Determine the [x, y] coordinate at the center of the cell enclosing the given text.  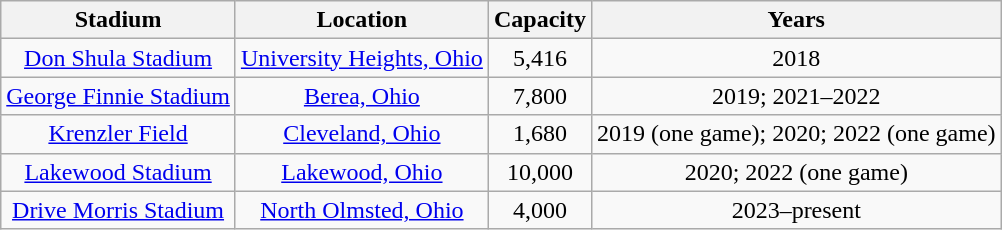
2019; 2021–2022 [796, 96]
North Olmsted, Ohio [362, 210]
2023–present [796, 210]
Lakewood Stadium [118, 172]
Capacity [540, 20]
2020; 2022 (one game) [796, 172]
George Finnie Stadium [118, 96]
10,000 [540, 172]
7,800 [540, 96]
4,000 [540, 210]
Cleveland, Ohio [362, 134]
2018 [796, 58]
Lakewood, Ohio [362, 172]
Location [362, 20]
Krenzler Field [118, 134]
5,416 [540, 58]
Stadium [118, 20]
2019 (one game); 2020; 2022 (one game) [796, 134]
Drive Morris Stadium [118, 210]
Don Shula Stadium [118, 58]
University Heights, Ohio [362, 58]
Berea, Ohio [362, 96]
1,680 [540, 134]
Years [796, 20]
